Find where the given text appears and provide that cell's center as (x, y) coordinate. 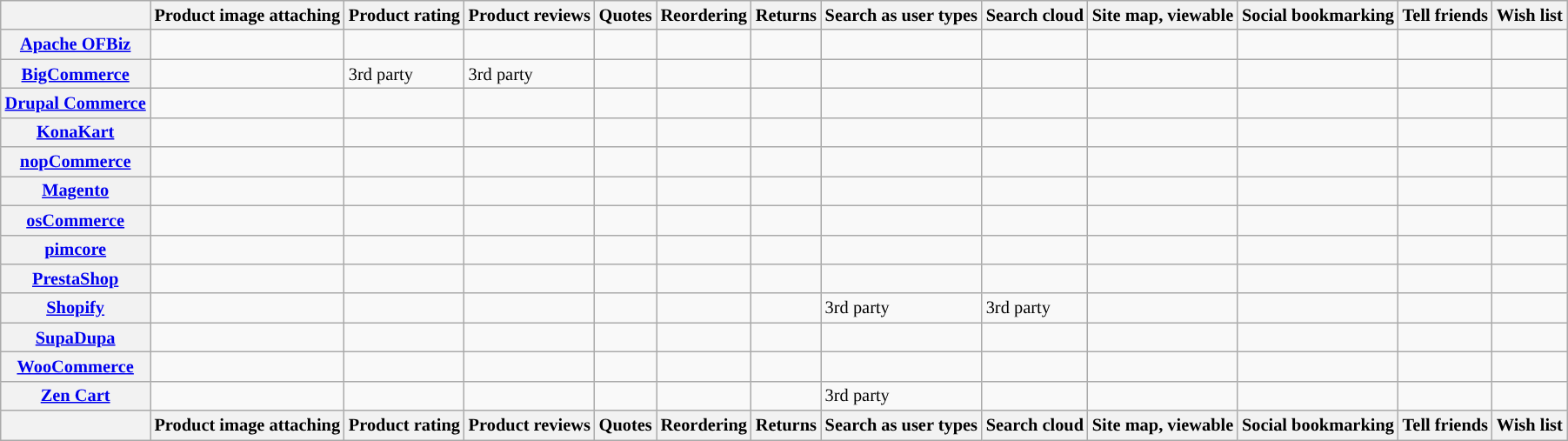
PrestaShop (76, 278)
osCommerce (76, 220)
Magento (76, 190)
Apache OFBiz (76, 44)
Zen Cart (76, 396)
BigCommerce (76, 74)
nopCommerce (76, 162)
KonaKart (76, 132)
Drupal Commerce (76, 103)
pimcore (76, 250)
WooCommerce (76, 366)
Shopify (76, 308)
SupaDupa (76, 337)
